For the text-containing cell, return its midpoint in (x, y) coordinate format. 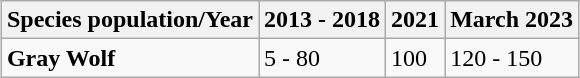
Species population/Year (130, 20)
Gray Wolf (130, 58)
2013 - 2018 (322, 20)
100 (416, 58)
5 - 80 (322, 58)
2021 (416, 20)
March 2023 (512, 20)
120 - 150 (512, 58)
